Determine the (X, Y) coordinate at the center of the cell enclosing the given text.  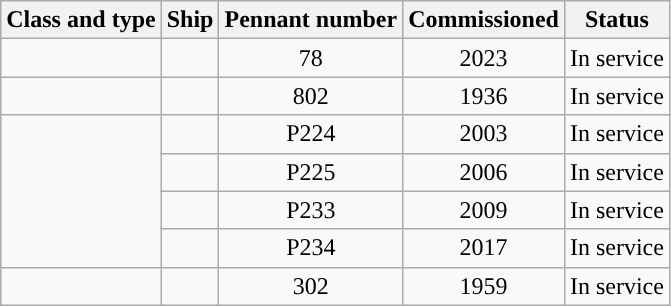
Commissioned (484, 20)
78 (311, 58)
Class and type (81, 20)
2017 (484, 248)
1959 (484, 286)
P233 (311, 210)
Status (616, 20)
2023 (484, 58)
2003 (484, 134)
P234 (311, 248)
802 (311, 96)
Pennant number (311, 20)
2009 (484, 210)
302 (311, 286)
P224 (311, 134)
Ship (190, 20)
1936 (484, 96)
P225 (311, 172)
2006 (484, 172)
